For the text-containing cell, return its midpoint in (X, Y) coordinate format. 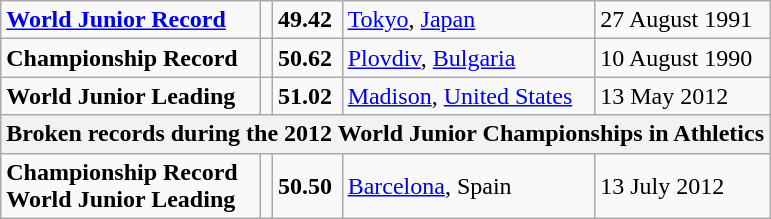
13 May 2012 (682, 96)
51.02 (307, 96)
Championship Record (131, 58)
World Junior Record (131, 20)
Plovdiv, Bulgaria (468, 58)
Broken records during the 2012 World Junior Championships in Athletics (386, 134)
50.50 (307, 186)
Madison, United States (468, 96)
27 August 1991 (682, 20)
10 August 1990 (682, 58)
Barcelona, Spain (468, 186)
49.42 (307, 20)
Championship RecordWorld Junior Leading (131, 186)
World Junior Leading (131, 96)
13 July 2012 (682, 186)
50.62 (307, 58)
Tokyo, Japan (468, 20)
